From the cell containing the given text, extract its center point as (x, y) coordinate. 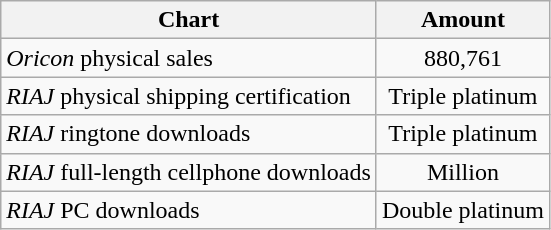
RIAJ full-length cellphone downloads (189, 172)
Million (462, 172)
RIAJ PC downloads (189, 210)
RIAJ physical shipping certification (189, 96)
Chart (189, 20)
Oricon physical sales (189, 58)
Amount (462, 20)
Double platinum (462, 210)
880,761 (462, 58)
RIAJ ringtone downloads (189, 134)
